Scan for the cell matching the given text and deliver its (X, Y) coordinate at center. 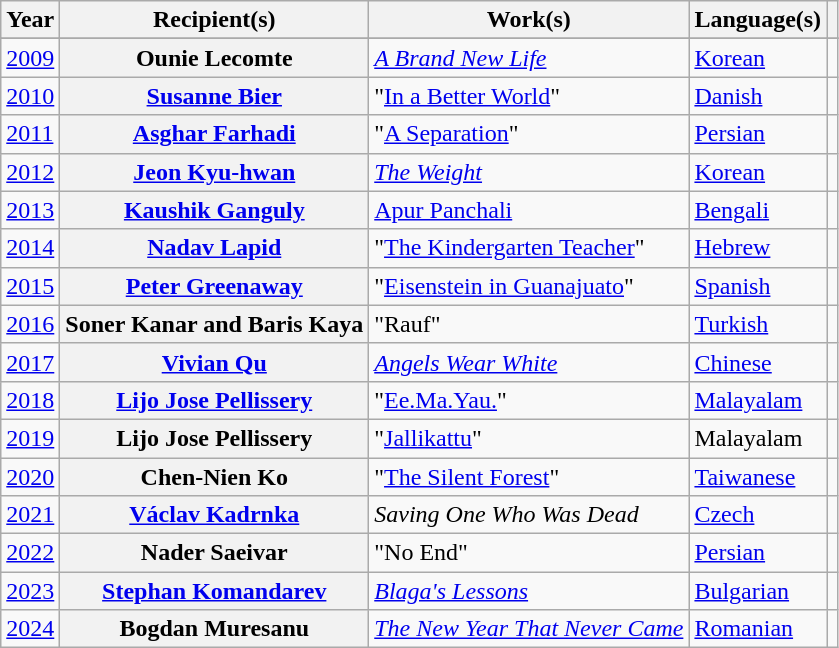
Danish (758, 96)
2021 (30, 515)
Hebrew (758, 248)
2012 (30, 172)
"Eisenstein in Guanajuato" (529, 286)
2015 (30, 286)
2018 (30, 400)
Blaga's Lessons (529, 591)
Czech (758, 515)
Peter Greenaway (214, 286)
Nader Saeivar (214, 553)
Saving One Who Was Dead (529, 515)
A Brand New Life (529, 58)
Year (30, 20)
Language(s) (758, 20)
2017 (30, 362)
2011 (30, 134)
"A Separation" (529, 134)
Kaushik Ganguly (214, 210)
"Ee.Ma.Yau." (529, 400)
2023 (30, 591)
Susanne Bier (214, 96)
Asghar Farhadi (214, 134)
2016 (30, 324)
Apur Panchali (529, 210)
Recipient(s) (214, 20)
2009 (30, 58)
Vivian Qu (214, 362)
"Jallikattu" (529, 438)
"The Kindergarten Teacher" (529, 248)
"The Silent Forest" (529, 477)
Turkish (758, 324)
Chinese (758, 362)
Bogdan Muresanu (214, 629)
"Rauf" (529, 324)
Václav Kadrnka (214, 515)
Stephan Komandarev (214, 591)
2014 (30, 248)
Chen-Nien Ko (214, 477)
2019 (30, 438)
Romanian (758, 629)
Work(s) (529, 20)
Spanish (758, 286)
The New Year That Never Came (529, 629)
Angels Wear White (529, 362)
2013 (30, 210)
Soner Kanar and Baris Kaya (214, 324)
Bulgarian (758, 591)
Taiwanese (758, 477)
2022 (30, 553)
"In a Better World" (529, 96)
Jeon Kyu-hwan (214, 172)
Nadav Lapid (214, 248)
Bengali (758, 210)
2020 (30, 477)
"No End" (529, 553)
2024 (30, 629)
Ounie Lecomte (214, 58)
The Weight (529, 172)
2010 (30, 96)
